Extract the [x, y] coordinate from the center of the cell holding the provided text.  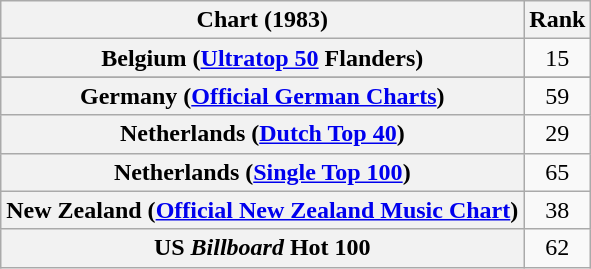
38 [558, 210]
Netherlands (Single Top 100) [262, 172]
29 [558, 134]
59 [558, 96]
Rank [558, 20]
Chart (1983) [262, 20]
62 [558, 248]
Germany (Official German Charts) [262, 96]
New Zealand (Official New Zealand Music Chart) [262, 210]
Belgium (Ultratop 50 Flanders) [262, 58]
15 [558, 58]
Netherlands (Dutch Top 40) [262, 134]
65 [558, 172]
US Billboard Hot 100 [262, 248]
